Find where the given text appears and provide that cell's center as [X, Y] coordinate. 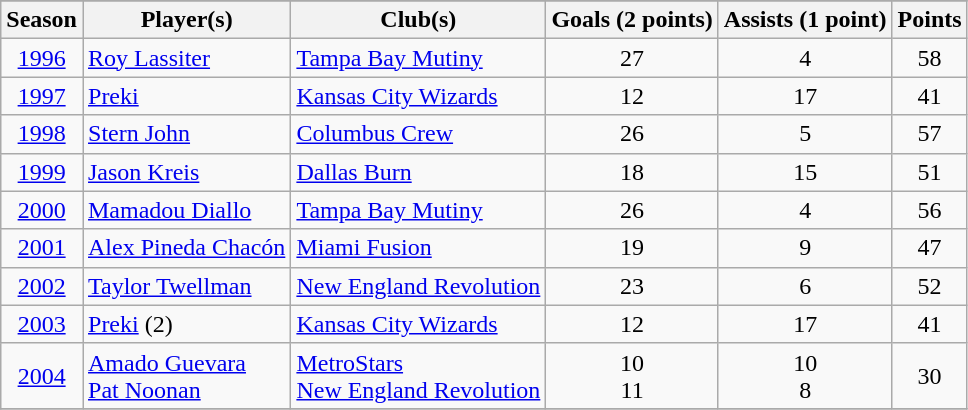
Season [42, 20]
Stern John [186, 134]
27 [632, 58]
Dallas Burn [418, 172]
2003 [42, 324]
MetroStarsNew England Revolution [418, 376]
1011 [632, 376]
30 [930, 376]
Mamadou Diallo [186, 210]
Preki [186, 96]
5 [805, 134]
Taylor Twellman [186, 286]
2004 [42, 376]
57 [930, 134]
Alex Pineda Chacón [186, 248]
58 [930, 58]
19 [632, 248]
Roy Lassiter [186, 58]
2000 [42, 210]
2001 [42, 248]
1997 [42, 96]
23 [632, 286]
1996 [42, 58]
6 [805, 286]
15 [805, 172]
108 [805, 376]
51 [930, 172]
9 [805, 248]
2002 [42, 286]
Amado Guevara Pat Noonan [186, 376]
18 [632, 172]
Miami Fusion [418, 248]
47 [930, 248]
1998 [42, 134]
New England Revolution [418, 286]
52 [930, 286]
56 [930, 210]
Assists (1 point) [805, 20]
Preki (2) [186, 324]
Points [930, 20]
Goals (2 points) [632, 20]
Player(s) [186, 20]
1999 [42, 172]
Club(s) [418, 20]
Jason Kreis [186, 172]
Columbus Crew [418, 134]
